Search for the cell housing the specified text and yield its [x, y] center coordinate. 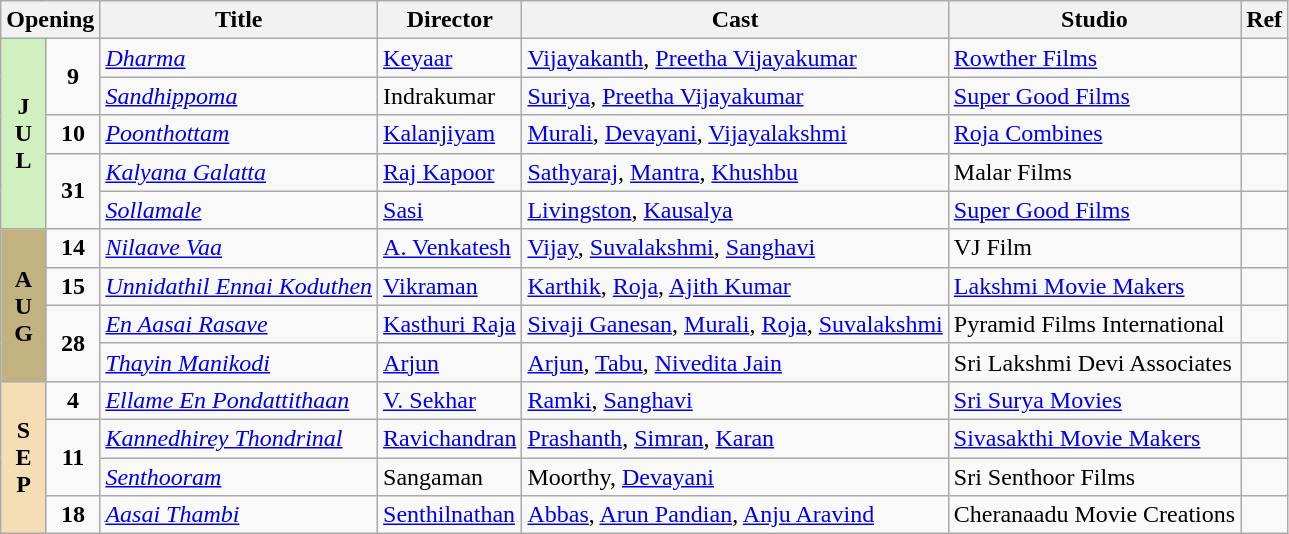
Suriya, Preetha Vijayakumar [735, 96]
Murali, Devayani, Vijayalakshmi [735, 134]
Arjun, Tabu, Nivedita Jain [735, 362]
Director [450, 20]
14 [73, 248]
Raj Kapoor [450, 172]
Lakshmi Movie Makers [1094, 286]
Cheranaadu Movie Creations [1094, 515]
Sangaman [450, 477]
Abbas, Arun Pandian, Anju Aravind [735, 515]
Sri Lakshmi Devi Associates [1094, 362]
Title [239, 20]
Livingston, Kausalya [735, 210]
Senthooram [239, 477]
Ramki, Sanghavi [735, 400]
4 [73, 400]
Senthilnathan [450, 515]
VJ Film [1094, 248]
AUG [24, 305]
Aasai Thambi [239, 515]
Indrakumar [450, 96]
28 [73, 343]
Karthik, Roja, Ajith Kumar [735, 286]
Thayin Manikodi [239, 362]
Sri Surya Movies [1094, 400]
18 [73, 515]
Opening [50, 20]
Sri Senthoor Films [1094, 477]
Kalanjiyam [450, 134]
Cast [735, 20]
Vijayakanth, Preetha Vijayakumar [735, 58]
V. Sekhar [450, 400]
SEP [24, 457]
Vijay, Suvalakshmi, Sanghavi [735, 248]
Arjun [450, 362]
Pyramid Films International [1094, 324]
JUL [24, 134]
Sathyaraj, Mantra, Khushbu [735, 172]
Roja Combines [1094, 134]
Vikraman [450, 286]
En Aasai Rasave [239, 324]
Kasthuri Raja [450, 324]
Nilaave Vaa [239, 248]
Sasi [450, 210]
Malar Films [1094, 172]
Sollamale [239, 210]
Moorthy, Devayani [735, 477]
Kalyana Galatta [239, 172]
Ellame En Pondattithaan [239, 400]
9 [73, 77]
Rowther Films [1094, 58]
15 [73, 286]
11 [73, 457]
Sivaji Ganesan, Murali, Roja, Suvalakshmi [735, 324]
31 [73, 191]
Poonthottam [239, 134]
A. Venkatesh [450, 248]
10 [73, 134]
Dharma [239, 58]
Ref [1264, 20]
Sandhippoma [239, 96]
Kannedhirey Thondrinal [239, 438]
Keyaar [450, 58]
Unnidathil Ennai Koduthen [239, 286]
Ravichandran [450, 438]
Studio [1094, 20]
Prashanth, Simran, Karan [735, 438]
Sivasakthi Movie Makers [1094, 438]
